Return the (x, y) coordinate for the center point of the cell that contains the specified text.  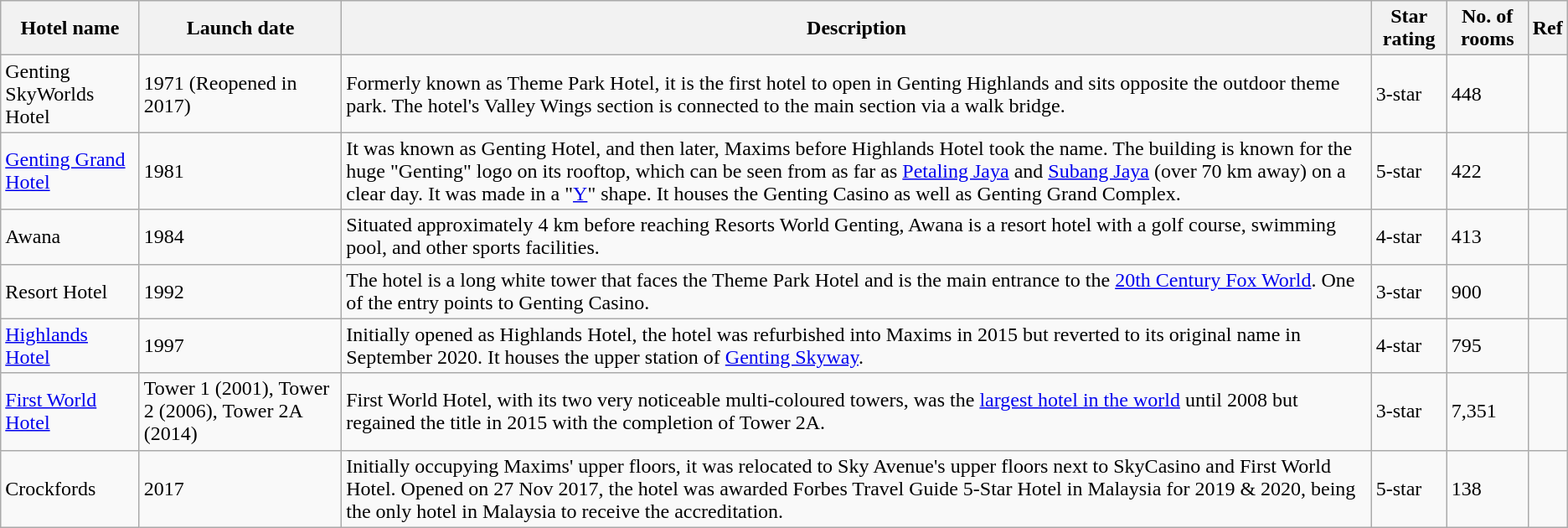
No. of rooms (1488, 28)
Genting SkyWorlds Hotel (70, 94)
1997 (240, 345)
Crockfords (70, 489)
Tower 1 (2001), Tower 2 (2006), Tower 2A (2014) (240, 412)
7,351 (1488, 412)
Launch date (240, 28)
138 (1488, 489)
1992 (240, 292)
Description (856, 28)
First World Hotel (70, 412)
Hotel name (70, 28)
2017 (240, 489)
Highlands Hotel (70, 345)
Resort Hotel (70, 292)
1984 (240, 236)
1981 (240, 171)
448 (1488, 94)
Ref (1548, 28)
Star rating (1409, 28)
Genting Grand Hotel (70, 171)
422 (1488, 171)
Awana (70, 236)
900 (1488, 292)
1971 (Reopened in 2017) (240, 94)
413 (1488, 236)
795 (1488, 345)
